From the cell containing the given text, extract its center point as (X, Y) coordinate. 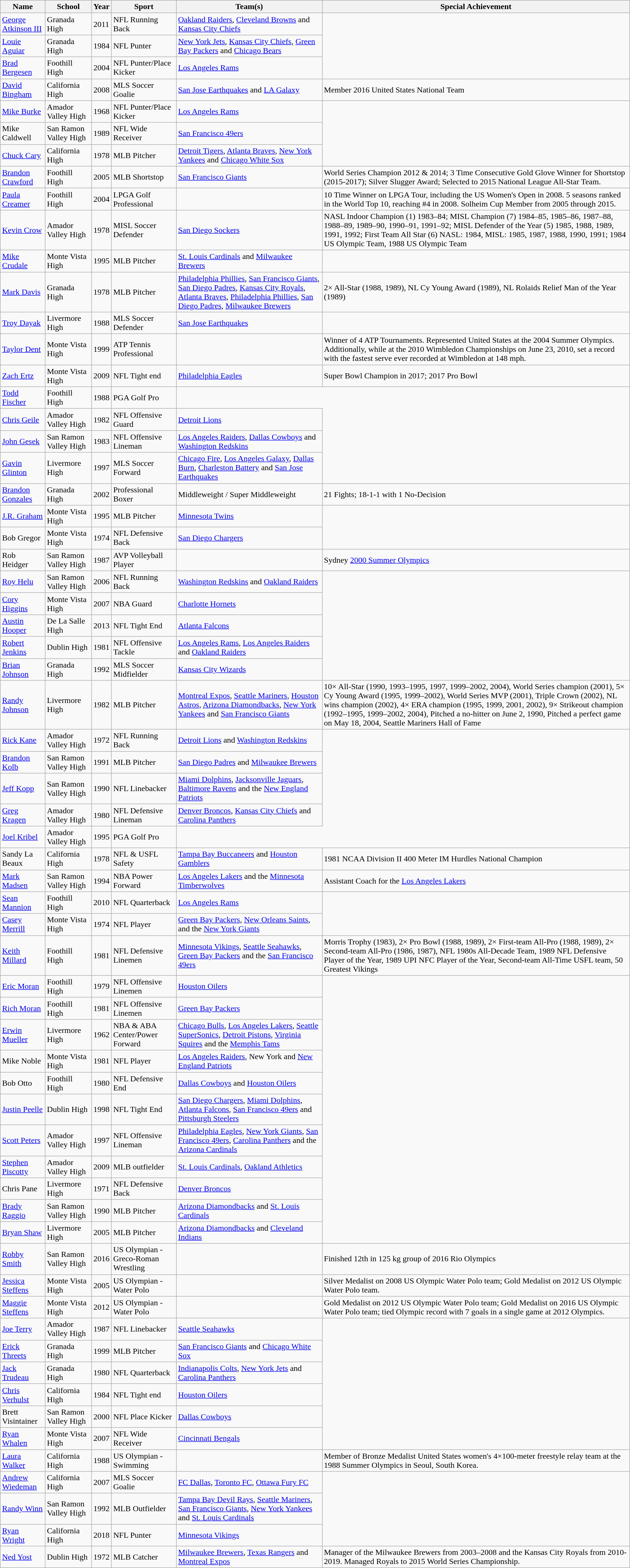
Rick Kane (23, 741)
Joel Kribel (23, 837)
MLB Catcher (144, 1557)
1991 (102, 762)
Rich Moran (23, 1008)
Ned Yost (23, 1557)
Member of Bronze Medalist United States women's 4×100-meter freestyle relay team at the 1988 Summer Olympics in Seoul, South Korea. (476, 1460)
Mike Caldwell (23, 133)
Laura Walker (23, 1460)
Middleweight / Super Middleweight (249, 494)
Name (23, 7)
Special Achievement (476, 7)
Washington Redskins and Oakland Raiders (249, 582)
Los Angeles Raiders, Dallas Cowboys and Washington Redskins (249, 441)
Detroit Tigers, Atlanta Braves, New York Yankees and Chicago White Sox (249, 155)
David Bingham (23, 89)
Zach Ertz (23, 376)
Louie Aguiar (23, 46)
Brandon Kolb (23, 762)
Eric Moran (23, 986)
St. Louis Cardinals, Oakland Athletics (249, 1167)
Robert Jenkins (23, 647)
1971 (102, 1189)
Detroit Lions and Washington Redskins (249, 741)
Chicago Bulls, Los Angeles Lakers, Seattle SuperSonics, Detroit Pistons, Virginia Squires and the Memphis Tams (249, 1035)
Keith Millard (23, 955)
Detroit Lions (249, 420)
LPGA Golf Professional (144, 199)
Oakland Raiders, Cleveland Browns and Kansas City Chiefs (249, 24)
Cincinnati Bengals (249, 1438)
Robby Smith (23, 1259)
Tampa Bay Buccaneers and Houston Gamblers (249, 859)
2011 (102, 24)
Assistant Coach for the Los Angeles Lakers (476, 881)
Gavin Glinton (23, 468)
Mike Burke (23, 112)
1989 (102, 133)
Bryan Shaw (23, 1232)
Paula Creamer (23, 199)
Super Bowl Champion in 2017; 2017 Pro Bowl (476, 376)
Brett Visintainer (23, 1417)
Green Bay Packers, New Orleans Saints, and the New York Giants (249, 924)
San Francisco 49ers (249, 133)
San Diego Chargers (249, 538)
Mark Madsen (23, 881)
1968 (102, 112)
MLB Shortstop (144, 177)
MLB outfielder (144, 1167)
US Olympian - Swimming (144, 1460)
Scott Peters (23, 1141)
Atlanta Falcons (249, 626)
St. Louis Cardinals and Milwaukee Brewers (249, 261)
George Atkinson III (23, 24)
Denver Broncos (249, 1189)
Silver Medalist on 2008 US Olympic Water Polo team; Gold Medalist on 2012 US Olympic Water Polo team. (476, 1285)
MLB Outfielder (144, 1509)
Erick Threets (23, 1351)
Tampa Bay Devil Rays, Seattle Mariners, San Francisco Giants, New York Yankees and St. Louis Cardinals (249, 1509)
MISL Soccer Defender (144, 230)
Maggie Steffens (23, 1307)
Montreal Expos, Seattle Mariners, Houston Astros, Arizona Diamondbacks, New York Yankees and San Francisco Giants (249, 705)
NFL & USFL Safety (144, 859)
Bob Gregor (23, 538)
FC Dallas, Toronto FC, Ottawa Fury FC (249, 1483)
21 Fights; 18-1-1 with 1 No-Decision (476, 494)
Kevin Crow (23, 230)
San Diego Chargers, Miami Dolphins, Atlanta Falcons, San Francisco 49ers and Pittsburgh Steelers (249, 1110)
US Olympian - Greco-Roman Wrestling (144, 1259)
San Jose Earthquakes (249, 323)
2002 (102, 494)
Ryan Wright (23, 1535)
Sandy La Beaux (23, 859)
Jessica Steffens (23, 1285)
2006 (102, 582)
Seattle Seahawks (249, 1329)
Jeff Kopp (23, 789)
Kansas City Wizards (249, 669)
New York Jets, Kansas City Chiefs, Green Bay Packers and Chicago Bears (249, 46)
Brad Bergesen (23, 68)
Justin Peelle (23, 1110)
Dallas Cowboys and Houston Oilers (249, 1083)
Brandon Crawford (23, 177)
John Gesek (23, 441)
2000 (102, 1417)
Member 2016 United States National Team (476, 89)
Chris Geile (23, 420)
San Jose Earthquakes and LA Galaxy (249, 89)
Year (102, 7)
Ryan Whalen (23, 1438)
San Francisco Giants (249, 177)
San Diego Sockers (249, 230)
Mike Noble (23, 1061)
Casey Merrill (23, 924)
2008 (102, 89)
Erwin Mueller (23, 1035)
Finished 12th in 125 kg group of 2016 Rio Olympics (476, 1259)
Charlotte Hornets (249, 603)
NBA Guard (144, 603)
2018 (102, 1535)
2016 (102, 1259)
1962 (102, 1035)
Team(s) (249, 7)
Bob Otto (23, 1083)
Mike Crudale (23, 261)
2× All-Star (1988, 1989), NL Cy Young Award (1989), NL Rolaids Relief Man of the Year (1989) (476, 292)
School (68, 7)
Randy Winn (23, 1509)
Dallas Cowboys (249, 1417)
Greg Kragen (23, 815)
De La Salle High (68, 626)
Rob Heidger (23, 560)
1979 (102, 986)
Indianapolis Colts, New York Jets and Carolina Panthers (249, 1373)
Sport (144, 7)
1994 (102, 881)
Los Angeles Lakers and the Minnesota Timberwolves (249, 881)
2010 (102, 903)
Brandon Gonzales (23, 494)
Troy Dayak (23, 323)
Minnesota Twins (249, 516)
Minnesota Vikings, Seattle Seahawks, Green Bay Packers and the San Francisco 49ers (249, 955)
Professional Boxer (144, 494)
Minnesota Vikings (249, 1535)
Denver Broncos, Kansas City Chiefs and Carolina Panthers (249, 815)
Sean Mannion (23, 903)
MLS Soccer Defender (144, 323)
NFL Offensive Guard (144, 420)
Sydney 2000 Summer Olympics (476, 560)
Andrew Wiedeman (23, 1483)
MLS Soccer Forward (144, 468)
NFL Defensive Lineman (144, 815)
Taylor Dent (23, 349)
1998 (102, 1110)
Chuck Cary (23, 155)
Los Angeles Rams, Los Angeles Raiders and Oakland Raiders (249, 647)
Philadelphia Eagles (249, 376)
2013 (102, 626)
AVP Volleyball Player (144, 560)
Chris Pane (23, 1189)
San Diego Padres and Milwaukee Brewers (249, 762)
Chris Verhulst (23, 1394)
Joe Terry (23, 1329)
Roy Helu (23, 582)
Arizona Diamondbacks and St. Louis Cardinals (249, 1211)
2012 (102, 1307)
Manager of the Milwaukee Brewers from 2003–2008 and the Kansas City Royals from 2010-2019. Managed Royals to 2015 World Series Championship. (476, 1557)
Brady Raggio (23, 1211)
NFL Offensive Tackle (144, 647)
Austin Hooper (23, 626)
Mark Davis (23, 292)
Randy Johnson (23, 705)
San Francisco Giants and Chicago White Sox (249, 1351)
J.R. Graham (23, 516)
Todd Fischer (23, 398)
NFL Defensive End (144, 1083)
Arizona Diamondbacks and Cleveland Indians (249, 1232)
Milwaukee Brewers, Texas Rangers and Montreal Expos (249, 1557)
NBA & ABA Center/Power Forward (144, 1035)
Green Bay Packers (249, 1008)
1983 (102, 441)
Jack Trudeau (23, 1373)
Stephen Piscotty (23, 1167)
NFL Defensive Linemen (144, 955)
Philadelphia Eagles, New York Giants, San Francisco 49ers, Carolina Panthers and the Arizona Cardinals (249, 1141)
Brian Johnson (23, 669)
Cory Higgins (23, 603)
NBA Power Forward (144, 881)
1981 NCAA Division II 400 Meter IM Hurdles National Champion (476, 859)
ATP Tennis Professional (144, 349)
NFL Place Kicker (144, 1417)
Los Angeles Raiders, New York and New England Patriots (249, 1061)
Miami Dolphins, Jacksonville Jaguars, Baltimore Ravens and the New England Patriots (249, 789)
Chicago Fire, Los Angeles Galaxy, Dallas Burn, Charleston Battery and San Jose Earthquakes (249, 468)
MLS Soccer Midfielder (144, 669)
